Detect which cell encompasses the target text, then output its [X, Y] center coordinate. 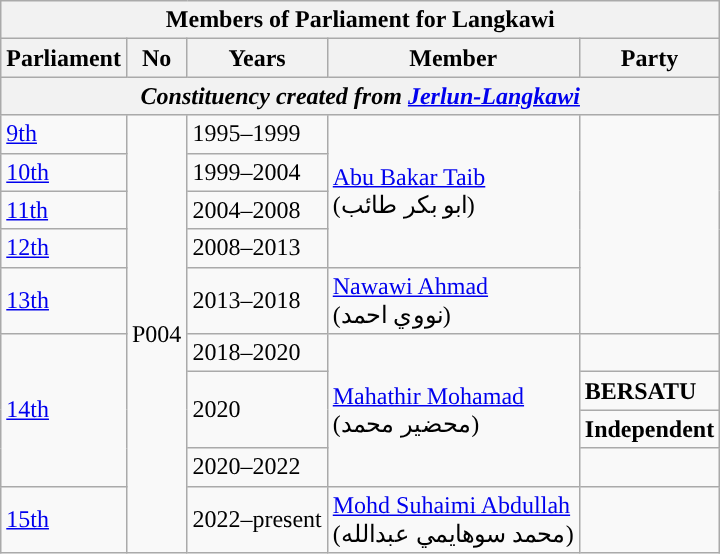
Mahathir Mohamad (محضير محمد) [453, 410]
P004 [156, 334]
Independent [649, 429]
14th [64, 410]
1995–1999 [257, 134]
10th [64, 172]
2018–2020 [257, 353]
2004–2008 [257, 210]
Members of Parliament for Langkawi [360, 20]
Nawawi Ahmad (نووي احمد) [453, 300]
2022–present [257, 520]
Member [453, 58]
11th [64, 210]
Party [649, 58]
13th [64, 300]
15th [64, 520]
Parliament [64, 58]
BERSATU [649, 391]
Constituency created from Jerlun-Langkawi [360, 96]
2020 [257, 410]
Abu Bakar Taib (ابو بكر طائب) [453, 191]
9th [64, 134]
Years [257, 58]
1999–2004 [257, 172]
2020–2022 [257, 467]
12th [64, 248]
No [156, 58]
Mohd Suhaimi Abdullah (محمد سوهايمي عبدالله) [453, 520]
2008–2013 [257, 248]
2013–2018 [257, 300]
